Identify which cell holds the provided text, then report its [x, y] central coordinate. 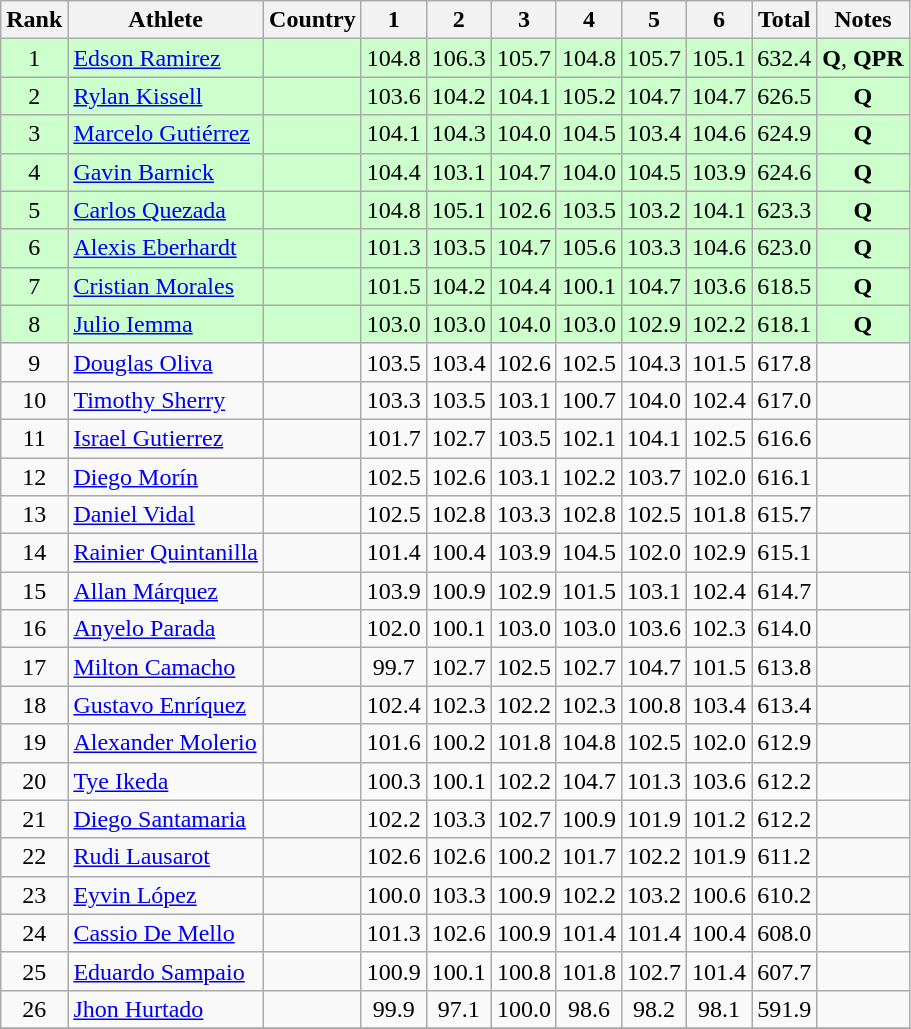
98.6 [588, 1009]
Gustavo Enríquez [166, 705]
12 [34, 477]
Edson Ramirez [166, 58]
20 [34, 781]
607.7 [784, 971]
Total [784, 20]
Tye Ikeda [166, 781]
Q, QPR [863, 58]
98.1 [720, 1009]
Jhon Hurtado [166, 1009]
105.2 [588, 96]
Rylan Kissell [166, 96]
Diego Santamaria [166, 819]
610.2 [784, 895]
Cassio De Mello [166, 933]
Rank [34, 20]
102.1 [588, 438]
Israel Gutierrez [166, 438]
16 [34, 629]
615.7 [784, 515]
98.2 [654, 1009]
Julio Iemma [166, 324]
Alexander Molerio [166, 743]
Rudi Lausarot [166, 857]
Eduardo Sampaio [166, 971]
613.8 [784, 667]
Douglas Oliva [166, 362]
26 [34, 1009]
100.7 [588, 400]
7 [34, 286]
Milton Camacho [166, 667]
Country [313, 20]
106.3 [458, 58]
624.9 [784, 134]
Timothy Sherry [166, 400]
612.9 [784, 743]
611.2 [784, 857]
103.7 [654, 477]
591.9 [784, 1009]
25 [34, 971]
24 [34, 933]
Alexis Eberhardt [166, 248]
632.4 [784, 58]
624.6 [784, 172]
608.0 [784, 933]
15 [34, 591]
Gavin Barnick [166, 172]
Daniel Vidal [166, 515]
8 [34, 324]
99.9 [394, 1009]
Cristian Morales [166, 286]
Allan Márquez [166, 591]
101.6 [394, 743]
614.0 [784, 629]
23 [34, 895]
614.7 [784, 591]
623.0 [784, 248]
Athlete [166, 20]
10 [34, 400]
626.5 [784, 96]
Marcelo Gutiérrez [166, 134]
616.1 [784, 477]
105.6 [588, 248]
101.2 [720, 819]
14 [34, 553]
Notes [863, 20]
618.5 [784, 286]
13 [34, 515]
21 [34, 819]
99.7 [394, 667]
19 [34, 743]
613.4 [784, 705]
Carlos Quezada [166, 210]
18 [34, 705]
623.3 [784, 210]
22 [34, 857]
617.0 [784, 400]
616.6 [784, 438]
100.3 [394, 781]
Eyvin López [166, 895]
11 [34, 438]
618.1 [784, 324]
100.6 [720, 895]
Rainier Quintanilla [166, 553]
Diego Morín [166, 477]
17 [34, 667]
Anyelo Parada [166, 629]
617.8 [784, 362]
97.1 [458, 1009]
9 [34, 362]
615.1 [784, 553]
